Determine the (X, Y) coordinate at the center of the cell enclosing the given text.  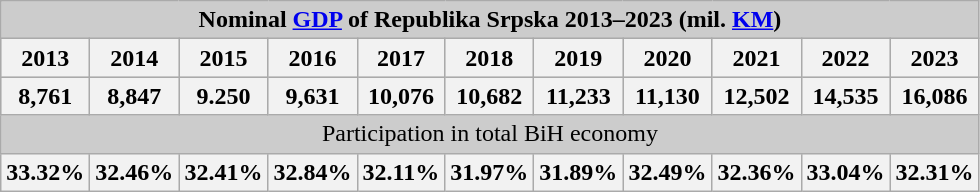
32.36% (756, 172)
14,535 (846, 96)
11,233 (578, 96)
32.11% (401, 172)
2015 (224, 58)
2018 (490, 58)
33.32% (46, 172)
11,130 (668, 96)
32.49% (668, 172)
2016 (312, 58)
16,086 (934, 96)
Participation in total BiH economy (490, 134)
10,682 (490, 96)
2023 (934, 58)
32.41% (224, 172)
12,502 (756, 96)
2014 (134, 58)
32.31% (934, 172)
10,076 (401, 96)
2022 (846, 58)
2021 (756, 58)
2020 (668, 58)
31.89% (578, 172)
33.04% (846, 172)
8,761 (46, 96)
2019 (578, 58)
Nominal GDP of Republika Srpska 2013–2023 (mil. KM) (490, 20)
32.46% (134, 172)
2013 (46, 58)
9.250 (224, 96)
32.84% (312, 172)
9,631 (312, 96)
2017 (401, 58)
8,847 (134, 96)
31.97% (490, 172)
